Output the [x, y] coordinate of the center of the cell containing the given text.  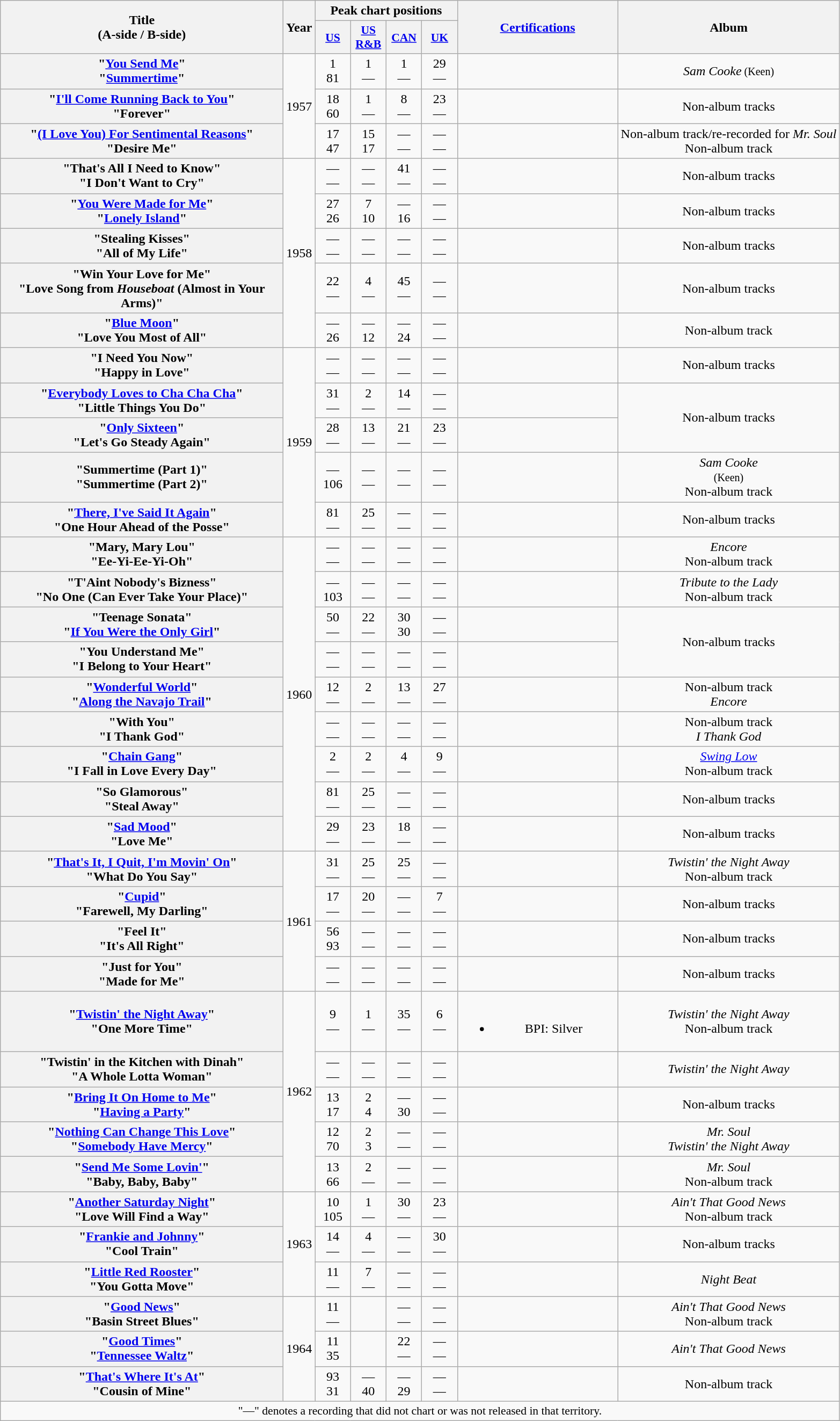
"Bring It On Home to Me""Having a Party" [142, 1104]
"Mary, Mary Lou""Ee-Yi-Ee-Yi-Oh" [142, 554]
"Twistin' in the Kitchen with Dinah""A Whole Lotta Woman" [142, 1070]
"So Glamorous""Steal Away" [142, 799]
1960 [300, 694]
8— [404, 106]
Non-album track/re-recorded for Mr. SoulNon-album track [729, 141]
Tribute to the LadyNon-album track [729, 590]
Twistin' the Night Away [729, 1070]
1135 [333, 1349]
1517 [368, 141]
6— [440, 1021]
—24 [404, 330]
Mr. SoulNon-album track [729, 1174]
41— [404, 176]
3030 [404, 624]
—103 [333, 590]
Album [729, 27]
2726 [333, 211]
"Win Your Love for Me""Love Song from Houseboat (Almost in Your Arms)" [142, 288]
—29 [404, 1383]
Sam Cooke(Keen)Non-album track [729, 477]
1964 [300, 1349]
"I Need You Now""Happy in Love" [142, 365]
Mr. SoulTwistin' the Night Away [729, 1140]
17— [333, 903]
Title(A-side / B-side) [142, 27]
"You Understand Me""I Belong to Your Heart" [142, 659]
5693 [333, 939]
45— [404, 288]
27— [440, 694]
—12 [368, 330]
"Send Me Some Lovin'""Baby, Baby, Baby" [142, 1174]
1270 [333, 1140]
28— [333, 435]
"Good News""Basin Street Blues" [142, 1314]
710 [368, 211]
50— [333, 624]
—16 [404, 211]
"Only Sixteen""Let's Go Steady Again" [142, 435]
—40 [368, 1383]
1366 [333, 1174]
"Little Red Rooster""You Gotta Move" [142, 1279]
Non-album trackEncore [729, 694]
"Nothing Can Change This Love""Somebody Have Mercy" [142, 1140]
Night Beat [729, 1279]
"Another Saturday Night""Love Will Find a Way" [142, 1209]
18— [404, 833]
"Cupid""Farewell, My Darling" [142, 903]
BPI: Silver [538, 1021]
"Just for You""Made for Me" [142, 973]
1957 [300, 106]
181 [333, 71]
"That's Where It's At""Cousin of Mine" [142, 1383]
"Stealing Kisses""All of My Life" [142, 246]
"Wonderful World""Along the Navajo Trail" [142, 694]
"T'Aint Nobody's Bizness""No One (Can Ever Take Your Place)" [142, 590]
Peak chart positions [386, 11]
Swing LowNon-album track [729, 764]
"Blue Moon""Love You Most of All" [142, 330]
35— [404, 1021]
21— [404, 435]
"That's All I Need to Know""I Don't Want to Cry" [142, 176]
"With You""I Thank God" [142, 729]
"—" denotes a recording that did not chart or was not released in that territory. [420, 1411]
—106 [333, 477]
"Good Times""Tennessee Waltz" [142, 1349]
—26 [333, 330]
1959 [300, 442]
"Summertime (Part 1)""Summertime (Part 2)" [142, 477]
EncoreNon-album track [729, 554]
"You Were Made for Me""Lonely Island" [142, 211]
Ain't That Good News [729, 1349]
1860 [333, 106]
Certifications [538, 27]
1961 [300, 921]
"Teenage Sonata""If You Were the Only Girl" [142, 624]
"You Send Me""Summertime" [142, 71]
—30 [404, 1104]
"Feel It""It's All Right" [142, 939]
"Twistin' the Night Away""One More Time" [142, 1021]
20— [368, 903]
"Everybody Loves to Cha Cha Cha""Little Things You Do" [142, 400]
"(I Love You) For Sentimental Reasons""Desire Me" [142, 141]
US [333, 38]
10105 [333, 1209]
23 [368, 1140]
1747 [333, 141]
Sam Cooke (Keen) [729, 71]
9331 [333, 1383]
1963 [300, 1244]
1958 [300, 253]
US R&B [368, 38]
CAN [404, 38]
UK [440, 38]
24 [368, 1104]
"That's It, I Quit, I'm Movin' On""What Do You Say" [142, 869]
"Sad Mood""Love Me" [142, 833]
Year [300, 27]
"There, I've Said It Again""One Hour Ahead of the Posse" [142, 520]
"Chain Gang""I Fall in Love Every Day" [142, 764]
"I'll Come Running Back to You""Forever" [142, 106]
12— [333, 694]
1962 [300, 1091]
1317 [333, 1104]
Non-album trackI Thank God [729, 729]
"Frankie and Johnny""Cool Train" [142, 1244]
